Find where the given text appears and provide that cell's center as (x, y) coordinate. 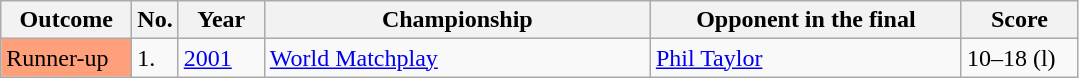
10–18 (l) (1019, 58)
Outcome (66, 20)
No. (155, 20)
Score (1019, 20)
1. (155, 58)
Phil Taylor (806, 58)
Championship (457, 20)
Runner-up (66, 58)
2001 (221, 58)
Opponent in the final (806, 20)
Year (221, 20)
World Matchplay (457, 58)
